For the text-containing cell, return its midpoint in (X, Y) coordinate format. 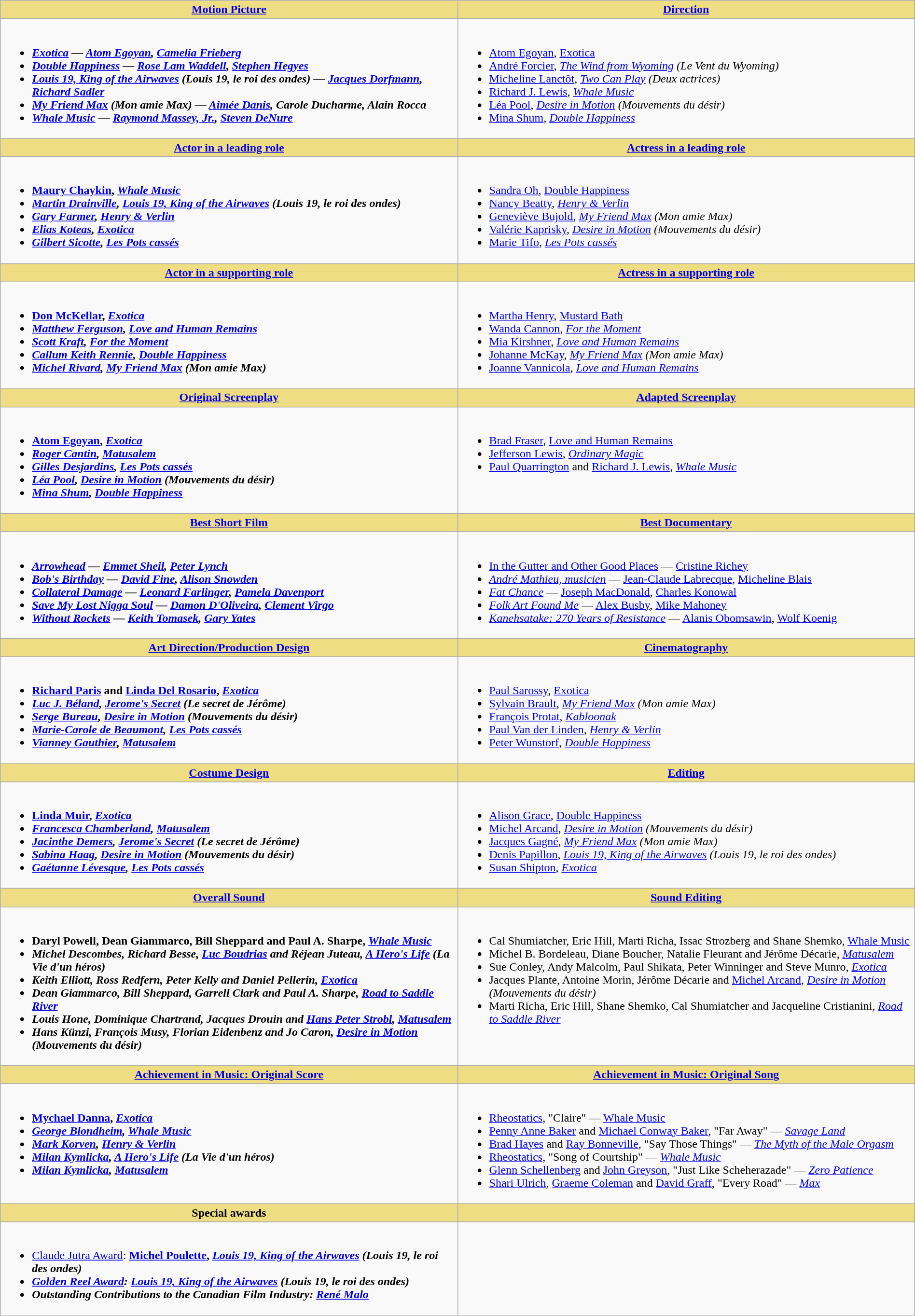
Special awards (229, 1213)
Actor in a leading role (229, 148)
Brad Fraser, Love and Human RemainsJefferson Lewis, Ordinary MagicPaul Quarrington and Richard J. Lewis, Whale Music (686, 460)
Cinematography (686, 647)
Actress in a supporting role (686, 273)
Adapted Screenplay (686, 398)
Editing (686, 772)
Achievement in Music: Original Score (229, 1075)
Overall Sound (229, 898)
Sound Editing (686, 898)
Direction (686, 10)
Original Screenplay (229, 398)
Actress in a leading role (686, 148)
Actor in a supporting role (229, 273)
Best Short Film (229, 522)
Achievement in Music: Original Song (686, 1075)
Motion Picture (229, 10)
Costume Design (229, 772)
Best Documentary (686, 522)
Art Direction/Production Design (229, 647)
